Identify which cell holds the provided text, then report its [X, Y] central coordinate. 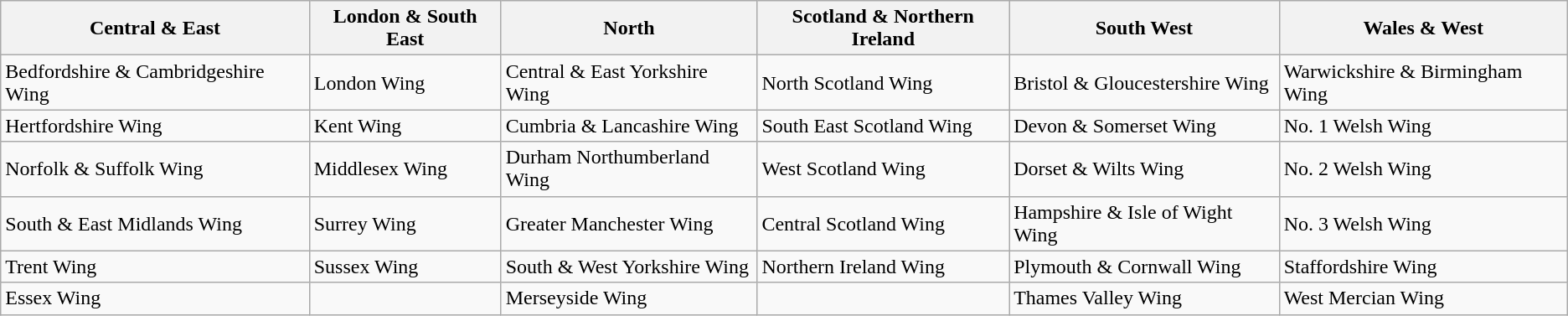
West Scotland Wing [883, 169]
Dorset & Wilts Wing [1144, 169]
South & East Midlands Wing [155, 223]
Cumbria & Lancashire Wing [629, 126]
Staffordshire Wing [1423, 267]
Hertfordshire Wing [155, 126]
Surrey Wing [405, 223]
London & South East [405, 28]
London Wing [405, 82]
Central & East [155, 28]
Northern Ireland Wing [883, 267]
Kent Wing [405, 126]
Merseyside Wing [629, 298]
Bristol & Gloucestershire Wing [1144, 82]
Scotland & Northern Ireland [883, 28]
South & West Yorkshire Wing [629, 267]
Devon & Somerset Wing [1144, 126]
Bedfordshire & Cambridgeshire Wing [155, 82]
South East Scotland Wing [883, 126]
Essex Wing [155, 298]
South West [1144, 28]
Durham Northumberland Wing [629, 169]
West Mercian Wing [1423, 298]
Wales & West [1423, 28]
North Scotland Wing [883, 82]
Norfolk & Suffolk Wing [155, 169]
No. 2 Welsh Wing [1423, 169]
Thames Valley Wing [1144, 298]
Plymouth & Cornwall Wing [1144, 267]
Central & East Yorkshire Wing [629, 82]
Greater Manchester Wing [629, 223]
Hampshire & Isle of Wight Wing [1144, 223]
No. 1 Welsh Wing [1423, 126]
No. 3 Welsh Wing [1423, 223]
North [629, 28]
Warwickshire & Birmingham Wing [1423, 82]
Sussex Wing [405, 267]
Middlesex Wing [405, 169]
Trent Wing [155, 267]
Central Scotland Wing [883, 223]
